Return [x, y] of the center of cell containing provided text 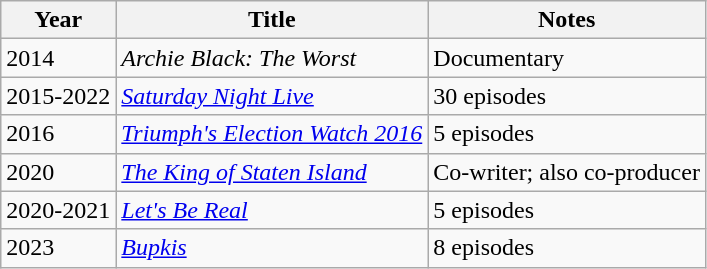
2014 [58, 58]
Triumph's Election Watch 2016 [272, 134]
Archie Black: The Worst [272, 58]
Documentary [567, 58]
2020 [58, 172]
Year [58, 20]
Saturday Night Live [272, 96]
Let's Be Real [272, 210]
2015-2022 [58, 96]
8 episodes [567, 248]
Notes [567, 20]
Co-writer; also co-producer [567, 172]
30 episodes [567, 96]
2020-2021 [58, 210]
2016 [58, 134]
2023 [58, 248]
The King of Staten Island [272, 172]
Bupkis [272, 248]
Title [272, 20]
